Detect which cell encompasses the target text, then output its (x, y) center coordinate. 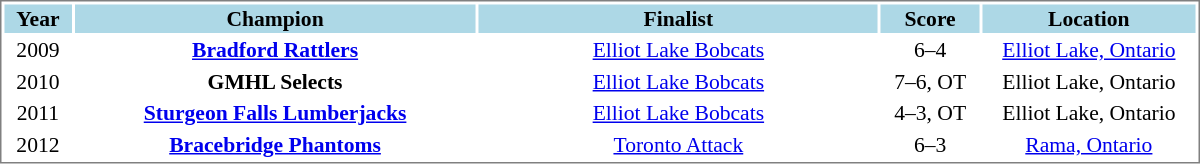
GMHL Selects (274, 82)
4–3, OT (930, 113)
Champion (274, 18)
6–4 (930, 50)
Rama, Ontario (1088, 144)
Bradford Rattlers (274, 50)
2012 (38, 144)
7–6, OT (930, 82)
Sturgeon Falls Lumberjacks (274, 113)
Location (1088, 18)
2010 (38, 82)
Bracebridge Phantoms (274, 144)
2009 (38, 50)
Finalist (678, 18)
Toronto Attack (678, 144)
2011 (38, 113)
6–3 (930, 144)
Year (38, 18)
Score (930, 18)
